Capture the cell that displays the provided text and extract its [X, Y] central coordinate. 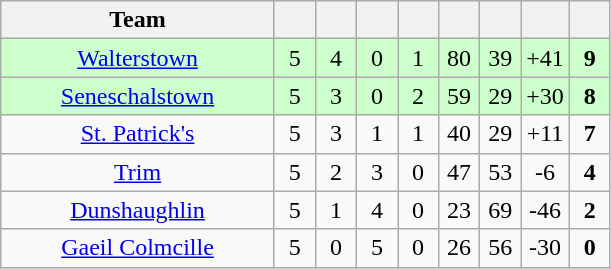
26 [460, 248]
47 [460, 172]
-46 [546, 210]
40 [460, 134]
69 [500, 210]
8 [590, 96]
Seneschalstown [138, 96]
39 [500, 58]
80 [460, 58]
53 [500, 172]
Team [138, 20]
9 [590, 58]
56 [500, 248]
-6 [546, 172]
Walterstown [138, 58]
Dunshaughlin [138, 210]
+41 [546, 58]
St. Patrick's [138, 134]
-30 [546, 248]
7 [590, 134]
+30 [546, 96]
59 [460, 96]
Trim [138, 172]
23 [460, 210]
+11 [546, 134]
Gaeil Colmcille [138, 248]
